Output the (x, y) coordinate of the center of the cell containing the given text.  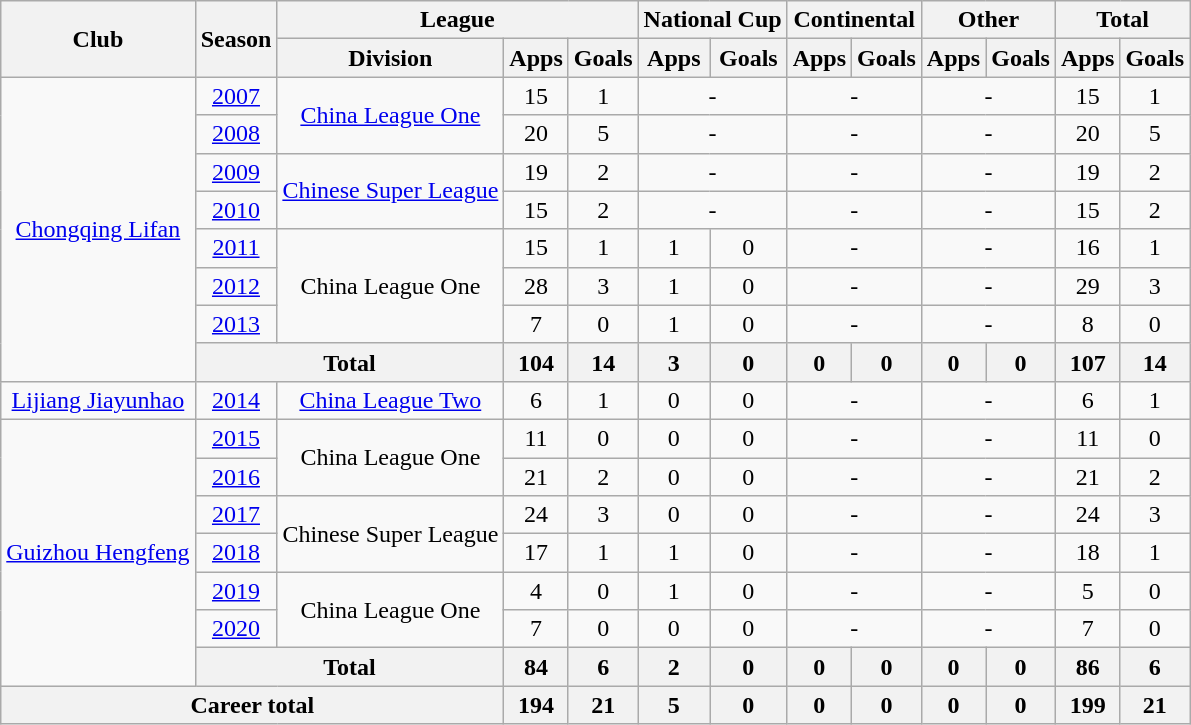
2014 (236, 400)
2010 (236, 210)
2013 (236, 324)
2019 (236, 591)
84 (536, 667)
Chongqing Lifan (98, 229)
16 (1087, 248)
2020 (236, 629)
18 (1087, 553)
2012 (236, 286)
2015 (236, 438)
Continental (854, 20)
Guizhou Hengfeng (98, 552)
8 (1087, 324)
4 (536, 591)
86 (1087, 667)
2011 (236, 248)
29 (1087, 286)
League (458, 20)
Season (236, 39)
National Cup (712, 20)
17 (536, 553)
194 (536, 705)
2007 (236, 96)
Other (988, 20)
199 (1087, 705)
2018 (236, 553)
Career total (252, 705)
2008 (236, 134)
Club (98, 39)
104 (536, 362)
107 (1087, 362)
2016 (236, 477)
28 (536, 286)
2009 (236, 172)
China League Two (390, 400)
2017 (236, 515)
Division (390, 58)
Lijiang Jiayunhao (98, 400)
